Capture the cell that displays the provided text and extract its (X, Y) central coordinate. 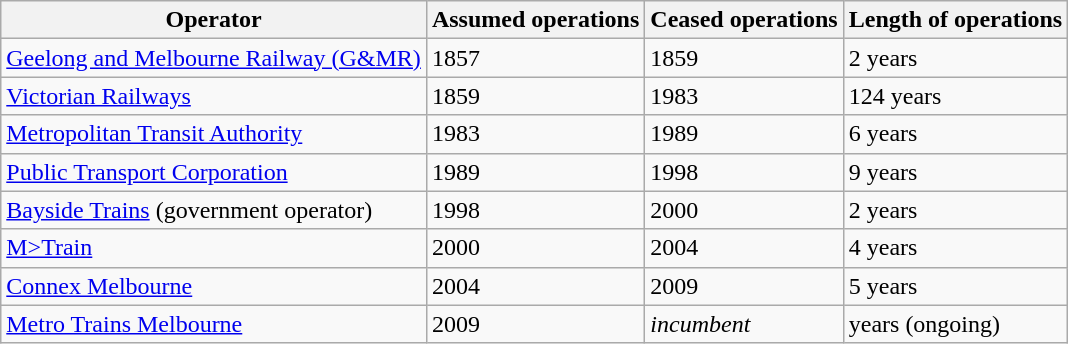
Geelong and Melbourne Railway (G&MR) (214, 58)
Victorian Railways (214, 96)
M>Train (214, 248)
Assumed operations (535, 20)
4 years (955, 248)
Operator (214, 20)
1857 (535, 58)
5 years (955, 286)
years (ongoing) (955, 324)
124 years (955, 96)
Metropolitan Transit Authority (214, 134)
Length of operations (955, 20)
incumbent (744, 324)
9 years (955, 172)
6 years (955, 134)
Metro Trains Melbourne (214, 324)
Public Transport Corporation (214, 172)
Connex Melbourne (214, 286)
Bayside Trains (government operator) (214, 210)
Ceased operations (744, 20)
